Pinpoint the cell where the given text exists, returning its (X, Y) midpoint coordinate. 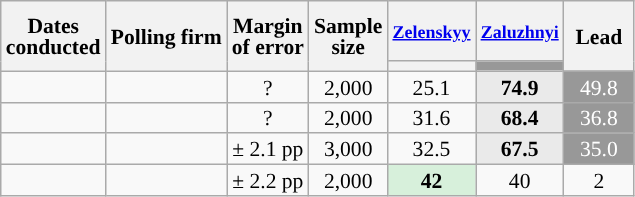
31.6 (431, 118)
68.4 (520, 118)
32.5 (431, 150)
Polling firm (166, 36)
49.8 (599, 86)
25.1 (431, 86)
Zelenskyy (431, 31)
74.9 (520, 86)
36.8 (599, 118)
67.5 (520, 150)
Samplesize (348, 36)
3,000 (348, 150)
Marginof error (268, 36)
± 2.1 pp (268, 150)
Zaluzhnyi (520, 31)
35.0 (599, 150)
± 2.2 pp (268, 180)
42 (431, 180)
40 (520, 180)
Lead (599, 36)
2 (599, 180)
Datesconducted (54, 36)
